Scan for the cell matching the given text and deliver its [x, y] coordinate at center. 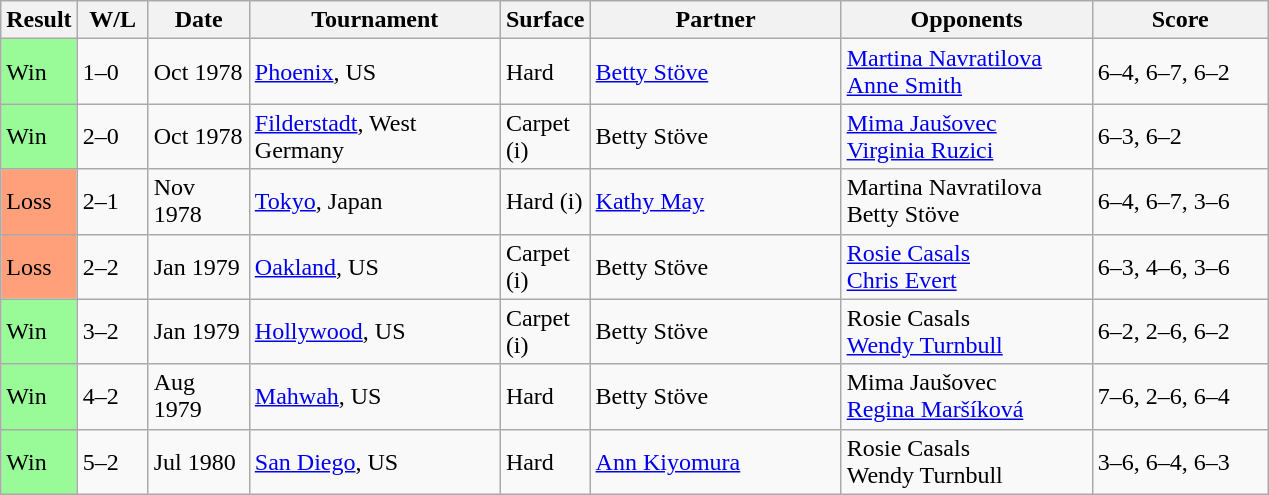
Martina Navratilova Betty Stöve [966, 202]
Partner [716, 20]
Score [1180, 20]
Martina Navratilova Anne Smith [966, 72]
Tokyo, Japan [374, 202]
2–2 [112, 266]
Filderstadt, West Germany [374, 136]
Tournament [374, 20]
2–1 [112, 202]
Kathy May [716, 202]
4–2 [112, 396]
Rosie Casals Chris Evert [966, 266]
Mima Jaušovec Regina Maršíková [966, 396]
Mima Jaušovec Virginia Ruzici [966, 136]
Hollywood, US [374, 332]
Ann Kiyomura [716, 462]
Aug 1979 [198, 396]
6–3, 4–6, 3–6 [1180, 266]
3–2 [112, 332]
W/L [112, 20]
Nov 1978 [198, 202]
Oakland, US [374, 266]
Surface [545, 20]
2–0 [112, 136]
Hard (i) [545, 202]
Opponents [966, 20]
San Diego, US [374, 462]
6–4, 6–7, 3–6 [1180, 202]
3–6, 6–4, 6–3 [1180, 462]
5–2 [112, 462]
7–6, 2–6, 6–4 [1180, 396]
Jul 1980 [198, 462]
Phoenix, US [374, 72]
Mahwah, US [374, 396]
6–3, 6–2 [1180, 136]
Result [39, 20]
1–0 [112, 72]
6–2, 2–6, 6–2 [1180, 332]
6–4, 6–7, 6–2 [1180, 72]
Date [198, 20]
